Provide the [X, Y] coordinate of the cell's center where the given text is located.  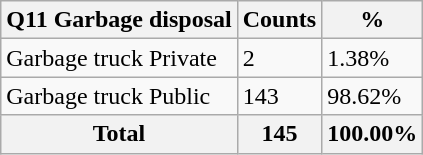
Total [119, 134]
143 [279, 96]
% [372, 20]
Garbage truck Public [119, 96]
2 [279, 58]
98.62% [372, 96]
1.38% [372, 58]
Q11 Garbage disposal [119, 20]
145 [279, 134]
Garbage truck Private [119, 58]
Counts [279, 20]
100.00% [372, 134]
